Search for the cell housing the specified text and yield its (x, y) center coordinate. 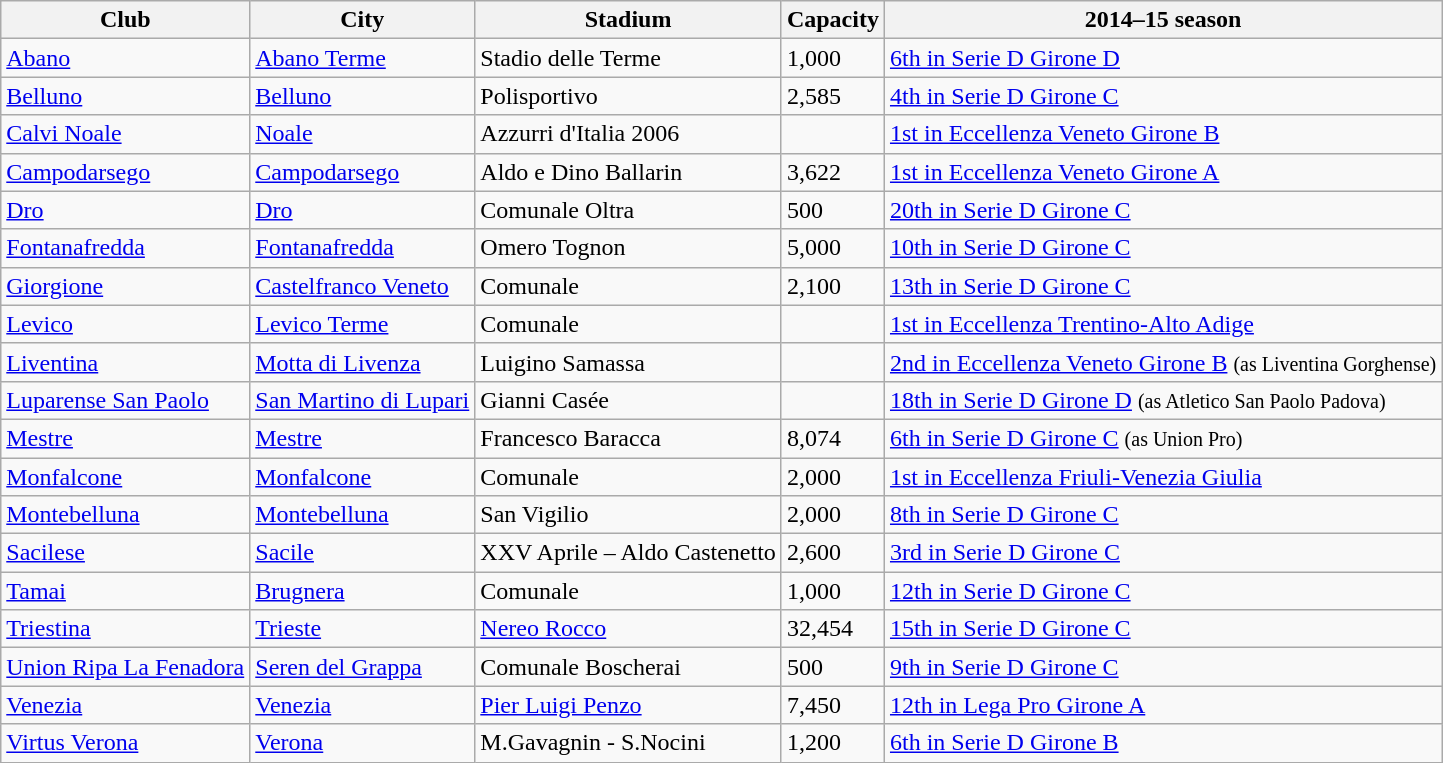
M.Gavagnin - S.Nocini (628, 743)
Sacilese (126, 553)
4th in Serie D Girone C (1162, 96)
Tamai (126, 591)
Azzurri d'Italia 2006 (628, 134)
18th in Serie D Girone D (as Atletico San Paolo Padova) (1162, 400)
2nd in Eccellenza Veneto Girone B (as Liventina Gorghense) (1162, 362)
1,200 (832, 743)
San Vigilio (628, 515)
13th in Serie D Girone C (1162, 286)
Levico Terme (362, 324)
Nereo Rocco (628, 629)
Noale (362, 134)
7,450 (832, 705)
Calvi Noale (126, 134)
6th in Serie D Girone C (as Union Pro) (1162, 438)
Motta di Livenza (362, 362)
10th in Serie D Girone C (1162, 248)
Verona (362, 743)
2,585 (832, 96)
Pier Luigi Penzo (628, 705)
Giorgione (126, 286)
3rd in Serie D Girone C (1162, 553)
San Martino di Lupari (362, 400)
20th in Serie D Girone C (1162, 210)
Union Ripa La Fenadora (126, 667)
Club (126, 20)
12th in Lega Pro Girone A (1162, 705)
8,074 (832, 438)
6th in Serie D Girone D (1162, 58)
XXV Aprile – Aldo Castenetto (628, 553)
Polisportivo (628, 96)
Luigino Samassa (628, 362)
1st in Eccellenza Veneto Girone B (1162, 134)
Trieste (362, 629)
City (362, 20)
Sacile (362, 553)
Stadio delle Terme (628, 58)
8th in Serie D Girone C (1162, 515)
9th in Serie D Girone C (1162, 667)
Stadium (628, 20)
3,622 (832, 172)
1st in Eccellenza Friuli-Venezia Giulia (1162, 477)
Brugnera (362, 591)
Virtus Verona (126, 743)
Seren del Grappa (362, 667)
Levico (126, 324)
2,600 (832, 553)
Omero Tognon (628, 248)
Abano (126, 58)
2,100 (832, 286)
2014–15 season (1162, 20)
Gianni Casée (628, 400)
Capacity (832, 20)
Triestina (126, 629)
Comunale Boscherai (628, 667)
15th in Serie D Girone C (1162, 629)
32,454 (832, 629)
Abano Terme (362, 58)
1st in Eccellenza Trentino-Alto Adige (1162, 324)
Comunale Oltra (628, 210)
Castelfranco Veneto (362, 286)
12th in Serie D Girone C (1162, 591)
Francesco Baracca (628, 438)
Liventina (126, 362)
1st in Eccellenza Veneto Girone A (1162, 172)
Luparense San Paolo (126, 400)
Aldo e Dino Ballarin (628, 172)
6th in Serie D Girone B (1162, 743)
5,000 (832, 248)
